Identify which cell holds the provided text, then report its [X, Y] central coordinate. 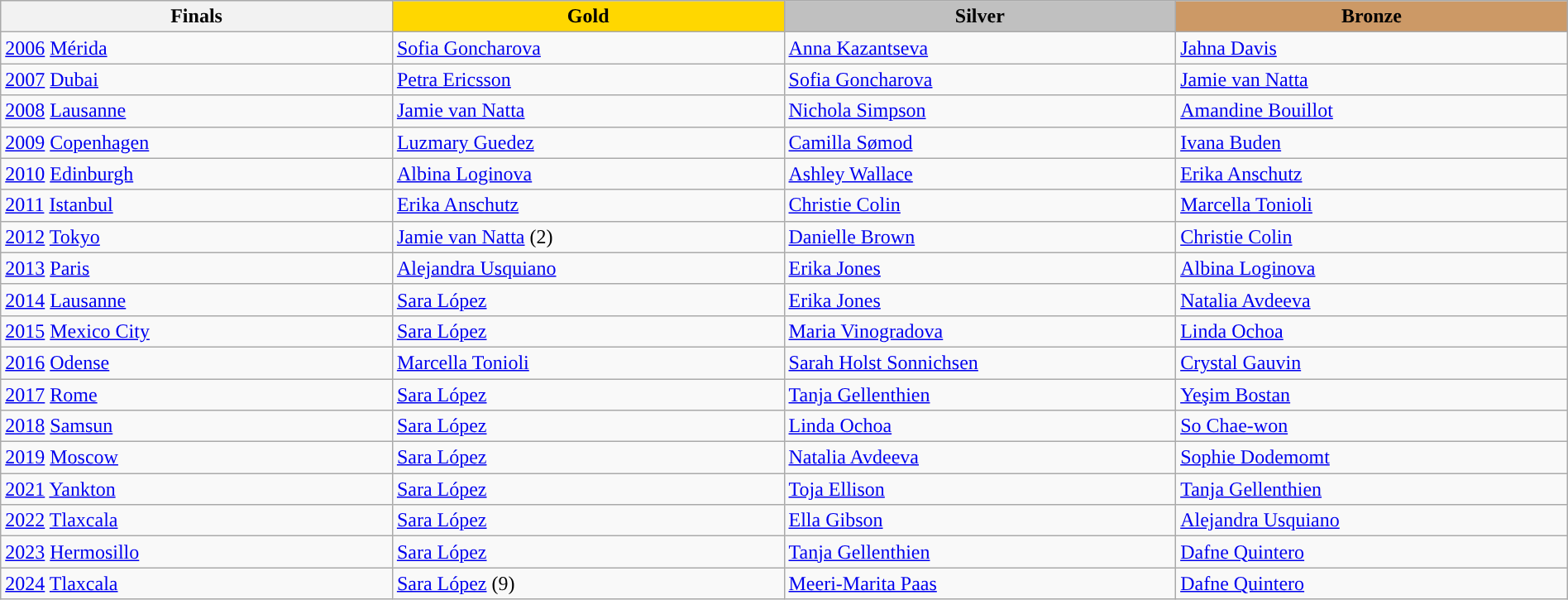
Luzmary Guedez [588, 142]
Sarah Holst Sonnichsen [980, 362]
Silver [980, 17]
Gold [588, 17]
2013 Paris [197, 268]
Amandine Bouillot [1372, 111]
2023 Hermosillo [197, 552]
Bronze [1372, 17]
2006 Mérida [197, 48]
Ashley Wallace [980, 174]
2022 Tlaxcala [197, 521]
Anna Kazantseva [980, 48]
Meeri-Marita Paas [980, 583]
Maria Vinogradova [980, 331]
Nichola Simpson [980, 111]
2014 Lausanne [197, 300]
Petra Ericsson [588, 79]
2015 Mexico City [197, 331]
Toja Ellison [980, 489]
Crystal Gauvin [1372, 362]
2012 Tokyo [197, 237]
2007 Dubai [197, 79]
Sara López (9) [588, 583]
2017 Rome [197, 395]
Yeşim Bostan [1372, 395]
Finals [197, 17]
2008 Lausanne [197, 111]
Sophie Dodemomt [1372, 458]
2011 Istanbul [197, 205]
2024 Tlaxcala [197, 583]
2009 Copenhagen [197, 142]
2019 Moscow [197, 458]
Jamie van Natta (2) [588, 237]
Danielle Brown [980, 237]
So Chae-won [1372, 426]
2016 Odense [197, 362]
2010 Edinburgh [197, 174]
2018 Samsun [197, 426]
Jahna Davis [1372, 48]
Camilla Sømod [980, 142]
Ella Gibson [980, 521]
2021 Yankton [197, 489]
Ivana Buden [1372, 142]
